Return [x, y] of the center of cell containing provided text 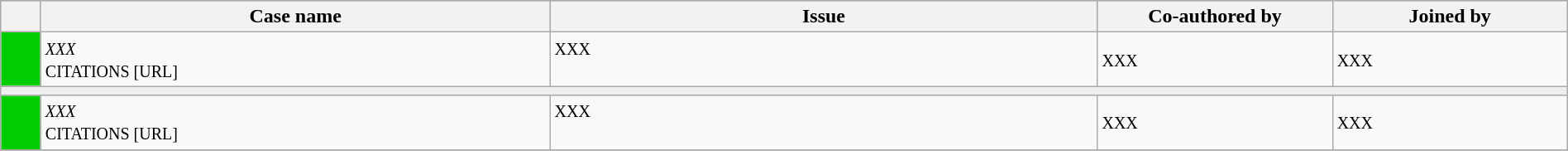
Joined by [1450, 17]
Issue [824, 17]
Case name [295, 17]
Co-authored by [1215, 17]
